Locate the cell with the specified text and output its [X, Y] center coordinate. 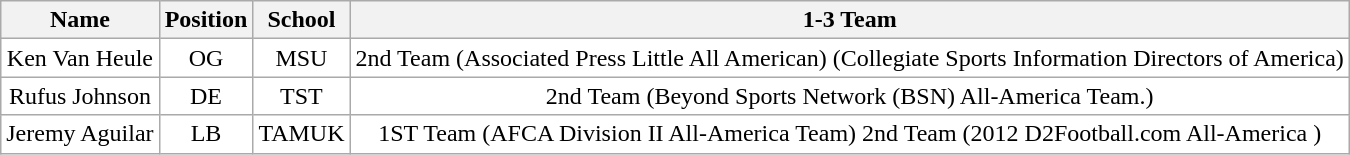
Name [80, 20]
TST [302, 96]
DE [206, 96]
OG [206, 58]
1-3 Team [850, 20]
2nd Team (Associated Press Little All American) (Collegiate Sports Information Directors of America) [850, 58]
Rufus Johnson [80, 96]
School [302, 20]
2nd Team (Beyond Sports Network (BSN) All-America Team.) [850, 96]
Ken Van Heule [80, 58]
LB [206, 134]
TAMUK [302, 134]
Position [206, 20]
Jeremy Aguilar [80, 134]
1ST Team (AFCA Division II All-America Team) 2nd Team (2012 D2Football.com All-America ) [850, 134]
MSU [302, 58]
